Output the [x, y] coordinate of the center of the cell containing the given text.  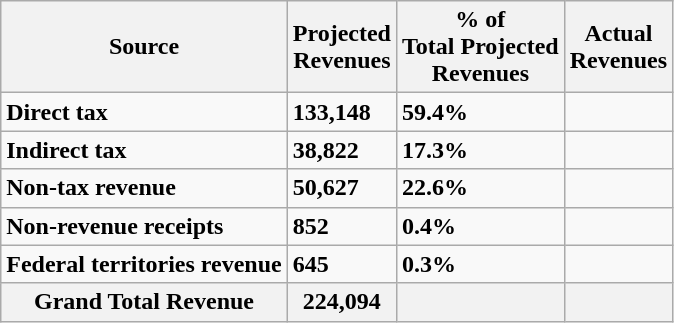
645 [342, 264]
Federal territories revenue [144, 264]
0.3% [480, 264]
22.6% [480, 188]
Indirect tax [144, 150]
ProjectedRevenues [342, 47]
224,094 [342, 302]
Non-tax revenue [144, 188]
50,627 [342, 188]
133,148 [342, 112]
Grand Total Revenue [144, 302]
ActualRevenues [618, 47]
38,822 [342, 150]
59.4% [480, 112]
852 [342, 226]
Source [144, 47]
0.4% [480, 226]
Non-revenue receipts [144, 226]
% of Total ProjectedRevenues [480, 47]
17.3% [480, 150]
Direct tax [144, 112]
